Extract the [X, Y] coordinate from the center of the cell holding the provided text.  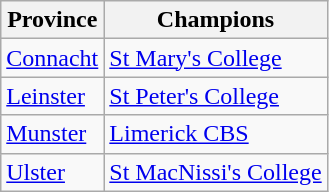
Connacht [52, 58]
St Peter's College [216, 96]
Munster [52, 134]
Ulster [52, 172]
Province [52, 20]
Champions [216, 20]
St MacNissi's College [216, 172]
Limerick CBS [216, 134]
St Mary's College [216, 58]
Leinster [52, 96]
